Determine the (x, y) coordinate at the center of the cell enclosing the given text.  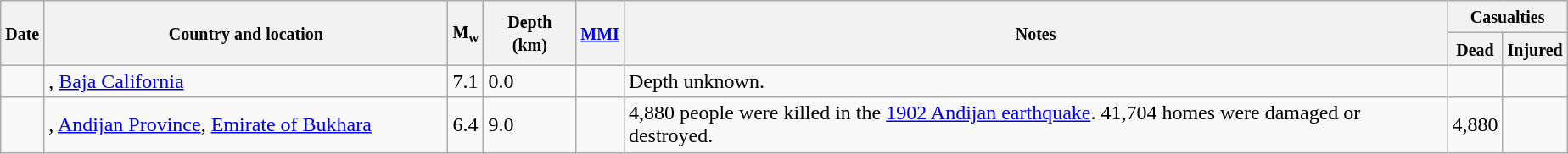
Depth (km) (529, 33)
4,880 (1475, 125)
7.1 (466, 81)
Country and location (246, 33)
Mw (466, 33)
MMI (601, 33)
4,880 people were killed in the 1902 Andijan earthquake. 41,704 homes were damaged or destroyed. (1035, 125)
Dead (1475, 49)
Injured (1535, 49)
9.0 (529, 125)
, Andijan Province, Emirate of Bukhara (246, 125)
0.0 (529, 81)
6.4 (466, 125)
Depth unknown. (1035, 81)
Casualties (1507, 17)
Date (22, 33)
, Baja California (246, 81)
Notes (1035, 33)
